Extract the [x, y] coordinate from the center of the cell holding the provided text.  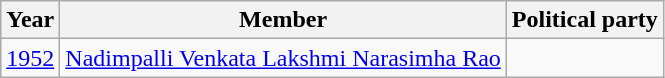
Year [30, 20]
1952 [30, 58]
Nadimpalli Venkata Lakshmi Narasimha Rao [284, 58]
Member [284, 20]
Political party [584, 20]
